Locate the cell with the specified text and output its (X, Y) center coordinate. 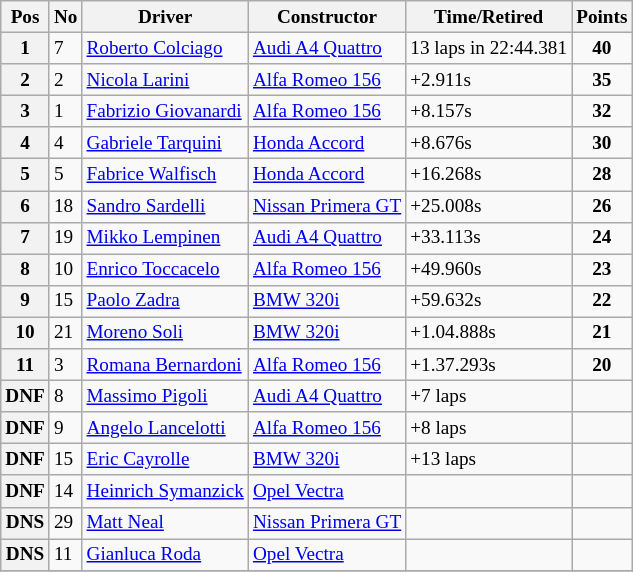
Angelo Lancelotti (165, 428)
+49.960s (489, 270)
32 (602, 111)
Mikko Lempinen (165, 238)
Fabrizio Giovanardi (165, 111)
No (66, 17)
26 (602, 206)
Romana Bernardoni (165, 365)
Roberto Colciago (165, 48)
+13 laps (489, 460)
Sandro Sardelli (165, 206)
Fabrice Walfisch (165, 175)
20 (602, 365)
Moreno Soli (165, 333)
28 (602, 175)
Paolo Zadra (165, 301)
+1.04.888s (489, 333)
+8.676s (489, 143)
Points (602, 17)
+7 laps (489, 396)
+59.632s (489, 301)
19 (66, 238)
35 (602, 80)
Gabriele Tarquini (165, 143)
Heinrich Symanzick (165, 491)
Nicola Larini (165, 80)
30 (602, 143)
+33.113s (489, 238)
23 (602, 270)
+8 laps (489, 428)
+25.008s (489, 206)
Enrico Toccacelo (165, 270)
13 laps in 22:44.381 (489, 48)
22 (602, 301)
+16.268s (489, 175)
Time/Retired (489, 17)
Pos (26, 17)
Constructor (326, 17)
18 (66, 206)
+2.911s (489, 80)
Eric Cayrolle (165, 460)
Matt Neal (165, 523)
29 (66, 523)
+8.157s (489, 111)
6 (26, 206)
24 (602, 238)
Massimo Pigoli (165, 396)
40 (602, 48)
Driver (165, 17)
+1.37.293s (489, 365)
Gianluca Roda (165, 554)
14 (66, 491)
